For the text-containing cell, return its midpoint in (X, Y) coordinate format. 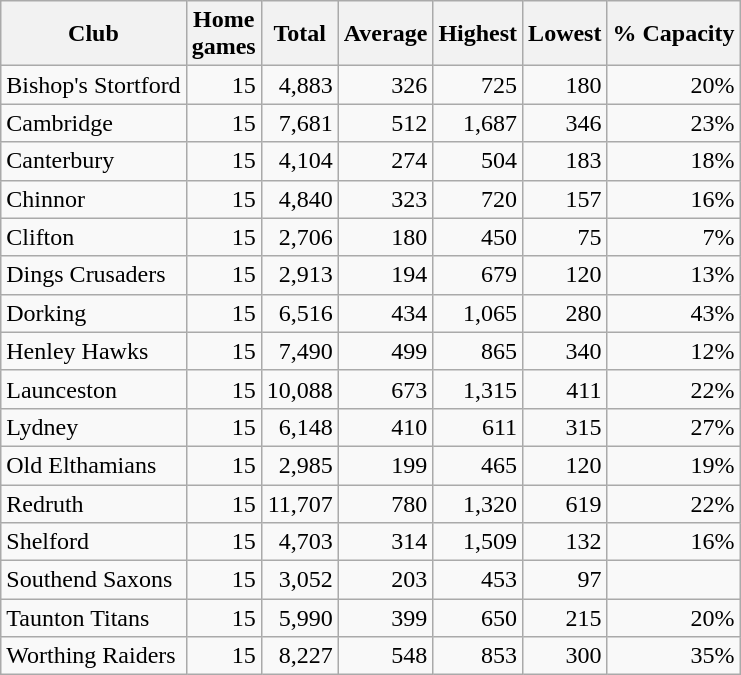
865 (478, 351)
Taunton Titans (94, 618)
512 (386, 123)
Old Elthamians (94, 465)
2,706 (300, 237)
Lowest (565, 34)
315 (565, 427)
27% (674, 427)
326 (386, 85)
% Capacity (674, 34)
19% (674, 465)
720 (478, 199)
194 (386, 275)
Chinnor (94, 199)
Shelford (94, 542)
Henley Hawks (94, 351)
4,883 (300, 85)
157 (565, 199)
Launceston (94, 389)
679 (478, 275)
10,088 (300, 389)
Club (94, 34)
2,985 (300, 465)
399 (386, 618)
453 (478, 580)
7,490 (300, 351)
1,687 (478, 123)
619 (565, 503)
4,703 (300, 542)
300 (565, 656)
183 (565, 161)
853 (478, 656)
8,227 (300, 656)
97 (565, 580)
1,509 (478, 542)
Southend Saxons (94, 580)
548 (386, 656)
12% (674, 351)
5,990 (300, 618)
346 (565, 123)
35% (674, 656)
411 (565, 389)
1,315 (478, 389)
725 (478, 85)
340 (565, 351)
7,681 (300, 123)
314 (386, 542)
1,320 (478, 503)
499 (386, 351)
1,065 (478, 313)
132 (565, 542)
504 (478, 161)
780 (386, 503)
6,516 (300, 313)
280 (565, 313)
4,104 (300, 161)
Clifton (94, 237)
23% (674, 123)
Dorking (94, 313)
6,148 (300, 427)
Total (300, 34)
Dings Crusaders (94, 275)
7% (674, 237)
11,707 (300, 503)
Average (386, 34)
2,913 (300, 275)
410 (386, 427)
Highest (478, 34)
Cambridge (94, 123)
203 (386, 580)
215 (565, 618)
199 (386, 465)
Bishop's Stortford (94, 85)
Canterbury (94, 161)
43% (674, 313)
Redruth (94, 503)
434 (386, 313)
75 (565, 237)
Lydney (94, 427)
4,840 (300, 199)
673 (386, 389)
Worthing Raiders (94, 656)
323 (386, 199)
611 (478, 427)
13% (674, 275)
18% (674, 161)
465 (478, 465)
Homegames (224, 34)
650 (478, 618)
3,052 (300, 580)
274 (386, 161)
450 (478, 237)
